For the text-containing cell, return its midpoint in (X, Y) coordinate format. 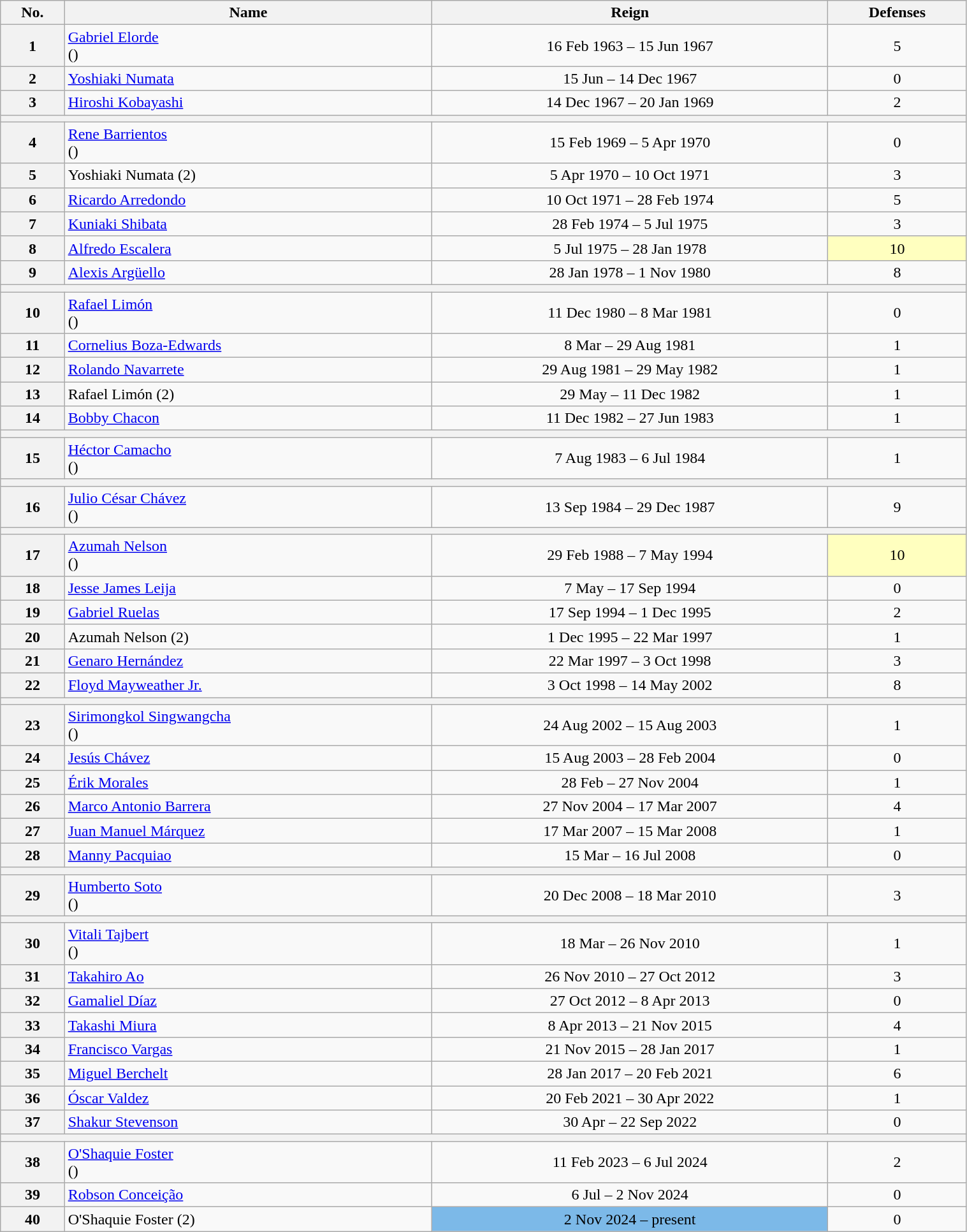
5 Jul 1975 – 28 Jan 1978 (630, 248)
11 Dec 1982 – 27 Jun 1983 (630, 418)
25 (33, 782)
18 Mar – 26 Nov 2010 (630, 944)
22 Mar 1997 – 3 Oct 1998 (630, 661)
7 Aug 1983 – 6 Jul 1984 (630, 458)
21 Nov 2015 – 28 Jan 2017 (630, 1049)
Francisco Vargas (248, 1049)
12 (33, 370)
Name (248, 13)
27 Nov 2004 – 17 Mar 2007 (630, 807)
Floyd Mayweather Jr. (248, 685)
Manny Pacquiao (248, 855)
Ricardo Arredondo (248, 200)
22 (33, 685)
30 (33, 944)
Alfredo Escalera (248, 248)
O'Shaquie Foster() (248, 1162)
11 Feb 2023 – 6 Jul 2024 (630, 1162)
Gabriel Elorde() (248, 46)
21 (33, 661)
Shakur Stevenson (248, 1122)
29 May – 11 Dec 1982 (630, 394)
15 Jun – 14 Dec 1967 (630, 78)
28 Feb – 27 Nov 2004 (630, 782)
Azumah Nelson() (248, 555)
Rafael Limón (2) (248, 394)
Yoshiaki Numata (2) (248, 175)
20 (33, 636)
8 Apr 2013 – 21 Nov 2015 (630, 1025)
15 (33, 458)
Takahiro Ao (248, 976)
39 (33, 1195)
36 (33, 1097)
6 Jul – 2 Nov 2024 (630, 1195)
7 (33, 224)
11 Dec 1980 – 8 Mar 1981 (630, 312)
Miguel Berchelt (248, 1073)
38 (33, 1162)
Érik Morales (248, 782)
O'Shaquie Foster (2) (248, 1219)
15 Aug 2003 – 28 Feb 2004 (630, 758)
33 (33, 1025)
Rafael Limón() (248, 312)
29 Feb 1988 – 7 May 1994 (630, 555)
Julio César Chávez() (248, 506)
20 Dec 2008 – 18 Mar 2010 (630, 895)
17 Mar 2007 – 15 Mar 2008 (630, 831)
31 (33, 976)
Takashi Miura (248, 1025)
No. (33, 13)
13 (33, 394)
24 Aug 2002 – 15 Aug 2003 (630, 726)
18 (33, 588)
Azumah Nelson (2) (248, 636)
34 (33, 1049)
Marco Antonio Barrera (248, 807)
15 Feb 1969 – 5 Apr 1970 (630, 143)
24 (33, 758)
Óscar Valdez (248, 1097)
Vitali Tajbert() (248, 944)
Hiroshi Kobayashi (248, 103)
28 (33, 855)
Reign (630, 13)
29 Aug 1981 – 29 May 1982 (630, 370)
8 Mar – 29 Aug 1981 (630, 346)
16 Feb 1963 – 15 Jun 1967 (630, 46)
37 (33, 1122)
29 (33, 895)
Héctor Camacho() (248, 458)
13 Sep 1984 – 29 Dec 1987 (630, 506)
Jesús Chávez (248, 758)
Genaro Hernández (248, 661)
2 Nov 2024 – present (630, 1219)
Bobby Chacon (248, 418)
11 (33, 346)
5 Apr 1970 – 10 Oct 1971 (630, 175)
Cornelius Boza-Edwards (248, 346)
Rolando Navarrete (248, 370)
20 Feb 2021 – 30 Apr 2022 (630, 1097)
26 (33, 807)
Gabriel Ruelas (248, 612)
40 (33, 1219)
19 (33, 612)
10 Oct 1971 – 28 Feb 1974 (630, 200)
26 Nov 2010 – 27 Oct 2012 (630, 976)
28 Feb 1974 – 5 Jul 1975 (630, 224)
14 (33, 418)
Alexis Argüello (248, 272)
7 May – 17 Sep 1994 (630, 588)
Sirimongkol Singwangcha() (248, 726)
Jesse James Leija (248, 588)
17 Sep 1994 – 1 Dec 1995 (630, 612)
Juan Manuel Márquez (248, 831)
23 (33, 726)
Gamaliel Díaz (248, 1001)
Yoshiaki Numata (248, 78)
28 Jan 1978 – 1 Nov 1980 (630, 272)
30 Apr – 22 Sep 2022 (630, 1122)
Robson Conceição (248, 1195)
28 Jan 2017 – 20 Feb 2021 (630, 1073)
15 Mar – 16 Jul 2008 (630, 855)
1 Dec 1995 – 22 Mar 1997 (630, 636)
16 (33, 506)
3 Oct 1998 – 14 May 2002 (630, 685)
14 Dec 1967 – 20 Jan 1969 (630, 103)
27 Oct 2012 – 8 Apr 2013 (630, 1001)
Humberto Soto() (248, 895)
Defenses (898, 13)
Kuniaki Shibata (248, 224)
Rene Barrientos() (248, 143)
27 (33, 831)
17 (33, 555)
32 (33, 1001)
35 (33, 1073)
